Provide the [X, Y] coordinate of the cell's center where the given text is located.  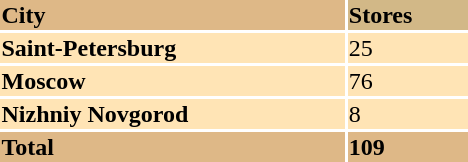
109 [408, 147]
Moscow [172, 81]
76 [408, 81]
25 [408, 48]
Nizhniy Novgorod [172, 114]
8 [408, 114]
Total [172, 147]
Saint-Petersburg [172, 48]
City [172, 15]
Stores [408, 15]
